Identify which cell holds the provided text, then report its (x, y) central coordinate. 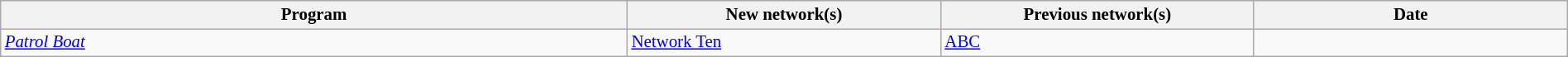
Network Ten (784, 42)
New network(s) (784, 15)
Patrol Boat (314, 42)
Program (314, 15)
Previous network(s) (1097, 15)
ABC (1097, 42)
Date (1411, 15)
